Capture the cell that displays the provided text and extract its (X, Y) central coordinate. 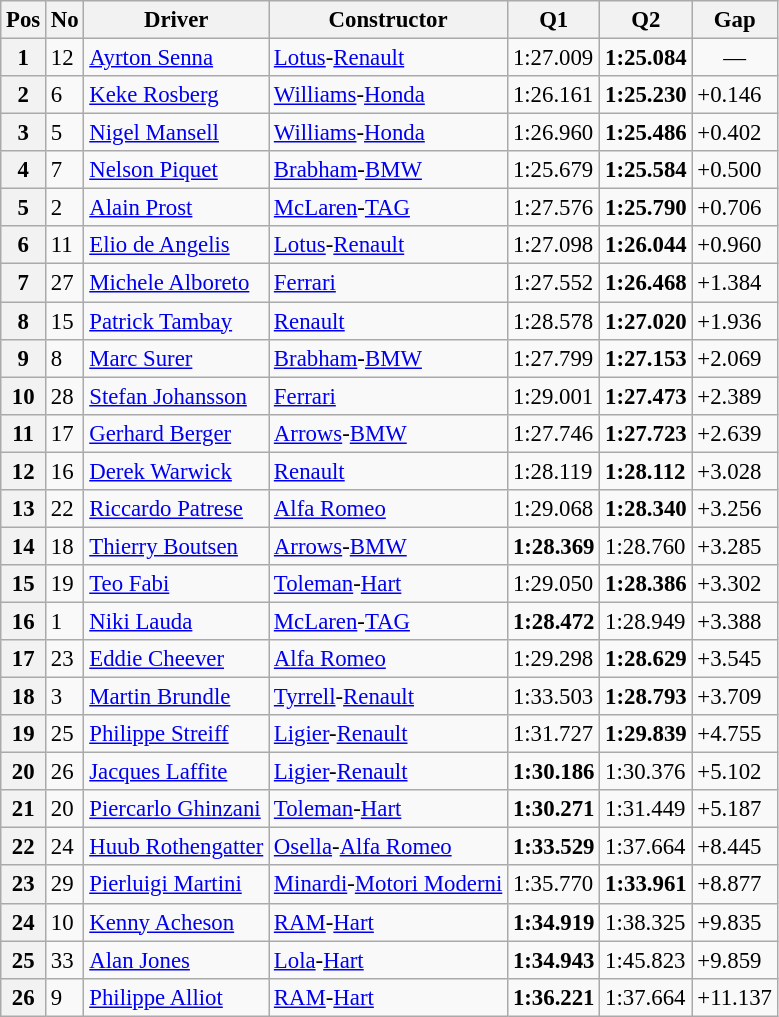
1:30.271 (554, 809)
Eddie Cheever (176, 659)
1:26.960 (554, 133)
1:27.020 (646, 321)
1:30.376 (646, 772)
1:25.584 (646, 170)
1:34.943 (554, 960)
1:27.153 (646, 358)
Michele Alboreto (176, 283)
Teo Fabi (176, 584)
+9.859 (734, 960)
27 (65, 283)
+5.102 (734, 772)
14 (24, 546)
Huub Rothengatter (176, 847)
+3.388 (734, 621)
1:28.629 (646, 659)
1:31.449 (646, 809)
Q1 (554, 20)
+0.706 (734, 208)
+8.877 (734, 885)
1:25.230 (646, 95)
1:25.486 (646, 133)
1:27.723 (646, 433)
1:33.503 (554, 697)
Piercarlo Ghinzani (176, 809)
+3.709 (734, 697)
+0.500 (734, 170)
1:28.119 (554, 471)
33 (65, 960)
1:27.098 (554, 245)
1:25.679 (554, 170)
Martin Brundle (176, 697)
1:27.799 (554, 358)
1:33.961 (646, 885)
+8.445 (734, 847)
Stefan Johansson (176, 396)
Riccardo Patrese (176, 509)
4 (24, 170)
+0.960 (734, 245)
1:27.576 (554, 208)
— (734, 58)
Kenny Acheson (176, 922)
+2.639 (734, 433)
1:28.112 (646, 471)
1:26.044 (646, 245)
Alain Prost (176, 208)
Derek Warwick (176, 471)
1:36.221 (554, 997)
+4.755 (734, 734)
Patrick Tambay (176, 321)
Gerhard Berger (176, 433)
1:27.009 (554, 58)
1:30.186 (554, 772)
Marc Surer (176, 358)
1:25.084 (646, 58)
Tyrrell-Renault (388, 697)
28 (65, 396)
1:28.949 (646, 621)
Pos (24, 20)
+1.384 (734, 283)
No (65, 20)
+1.936 (734, 321)
+3.028 (734, 471)
Alan Jones (176, 960)
Constructor (388, 20)
+2.069 (734, 358)
1:29.050 (554, 584)
13 (24, 509)
1:28.386 (646, 584)
Philippe Streiff (176, 734)
1:38.325 (646, 922)
1:28.369 (554, 546)
1:28.793 (646, 697)
Pierluigi Martini (176, 885)
+0.402 (734, 133)
Elio de Angelis (176, 245)
Thierry Boutsen (176, 546)
Jacques Laffite (176, 772)
+3.256 (734, 509)
Minardi-Motori Moderni (388, 885)
1:33.529 (554, 847)
1:26.468 (646, 283)
+3.302 (734, 584)
Lola-Hart (388, 960)
1:31.727 (554, 734)
Q2 (646, 20)
+2.389 (734, 396)
1:35.770 (554, 885)
1:34.919 (554, 922)
1:27.552 (554, 283)
1:29.839 (646, 734)
1:27.473 (646, 396)
21 (24, 809)
+0.146 (734, 95)
1:28.472 (554, 621)
Nigel Mansell (176, 133)
+9.835 (734, 922)
+3.545 (734, 659)
Nelson Piquet (176, 170)
Osella-Alfa Romeo (388, 847)
Philippe Alliot (176, 997)
Driver (176, 20)
1:26.161 (554, 95)
+5.187 (734, 809)
1:25.790 (646, 208)
Niki Lauda (176, 621)
1:45.823 (646, 960)
Gap (734, 20)
Keke Rosberg (176, 95)
1:28.760 (646, 546)
Ayrton Senna (176, 58)
1:29.068 (554, 509)
1:28.578 (554, 321)
1:29.001 (554, 396)
+11.137 (734, 997)
+3.285 (734, 546)
1:29.298 (554, 659)
29 (65, 885)
1:28.340 (646, 509)
1:27.746 (554, 433)
